Return [X, Y] of the center of cell containing provided text 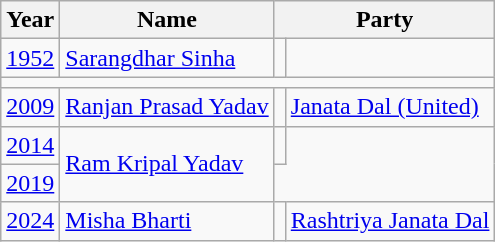
2014 [30, 145]
Sarangdhar Sinha [167, 58]
Ram Kripal Yadav [167, 164]
Year [30, 20]
Party [384, 20]
Ranjan Prasad Yadav [167, 107]
2009 [30, 107]
Janata Dal (United) [390, 107]
Name [167, 20]
Misha Bharti [167, 221]
2019 [30, 183]
Rashtriya Janata Dal [390, 221]
1952 [30, 58]
2024 [30, 221]
